Find where the given text appears and provide that cell's center as [X, Y] coordinate. 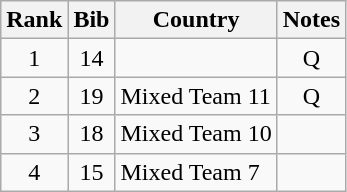
18 [92, 134]
Mixed Team 11 [196, 96]
19 [92, 96]
2 [34, 96]
14 [92, 58]
Notes [311, 20]
Bib [92, 20]
Mixed Team 10 [196, 134]
Rank [34, 20]
4 [34, 172]
15 [92, 172]
3 [34, 134]
Mixed Team 7 [196, 172]
1 [34, 58]
Country [196, 20]
